For the text-containing cell, return its midpoint in [x, y] coordinate format. 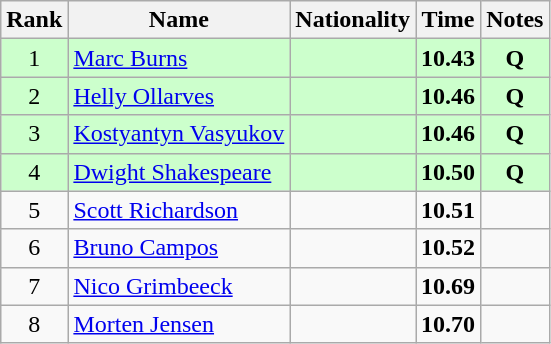
Scott Richardson [179, 210]
5 [34, 210]
Morten Jensen [179, 324]
Rank [34, 20]
10.51 [448, 210]
1 [34, 58]
10.52 [448, 248]
10.69 [448, 286]
Helly Ollarves [179, 96]
4 [34, 172]
10.70 [448, 324]
2 [34, 96]
7 [34, 286]
Time [448, 20]
Kostyantyn Vasyukov [179, 134]
Notes [515, 20]
8 [34, 324]
Name [179, 20]
Dwight Shakespeare [179, 172]
Marc Burns [179, 58]
Nico Grimbeeck [179, 286]
10.50 [448, 172]
6 [34, 248]
Bruno Campos [179, 248]
3 [34, 134]
Nationality [353, 20]
10.43 [448, 58]
